Capture the cell that displays the provided text and extract its (X, Y) central coordinate. 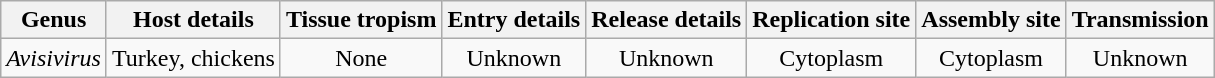
Genus (54, 20)
Entry details (514, 20)
Release details (666, 20)
Turkey, chickens (193, 58)
Avisivirus (54, 58)
Transmission (1140, 20)
Tissue tropism (361, 20)
Host details (193, 20)
Assembly site (991, 20)
None (361, 58)
Replication site (832, 20)
